From the cell containing the given text, extract its center point as [X, Y] coordinate. 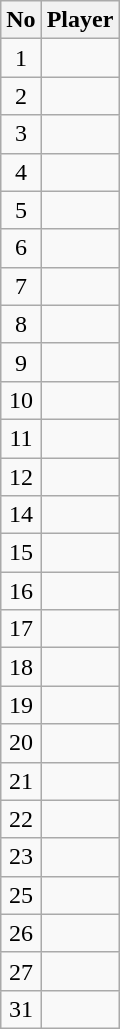
27 [21, 971]
25 [21, 895]
7 [21, 286]
12 [21, 477]
2 [21, 96]
4 [21, 172]
31 [21, 1009]
5 [21, 210]
18 [21, 667]
6 [21, 248]
22 [21, 819]
23 [21, 857]
No [21, 20]
9 [21, 362]
8 [21, 324]
20 [21, 743]
26 [21, 933]
3 [21, 134]
11 [21, 438]
1 [21, 58]
14 [21, 515]
Player [80, 20]
17 [21, 629]
15 [21, 553]
21 [21, 781]
16 [21, 591]
10 [21, 400]
19 [21, 705]
